Determine the (X, Y) coordinate at the center of the cell enclosing the given text.  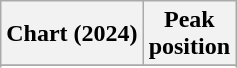
Chart (2024) (72, 34)
Peakposition (189, 34)
